From the cell containing the given text, extract its center point as [X, Y] coordinate. 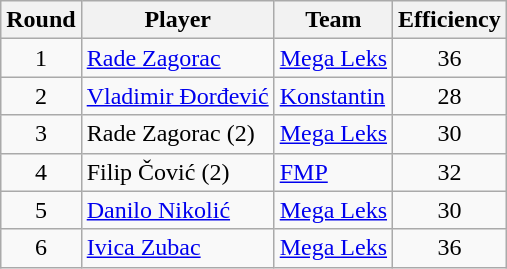
Filip Čović (2) [178, 172]
6 [41, 248]
Rade Zagorac (2) [178, 134]
1 [41, 58]
Konstantin [333, 96]
Ivica Zubac [178, 248]
28 [450, 96]
Rade Zagorac [178, 58]
4 [41, 172]
Vladimir Đorđević [178, 96]
Danilo Nikolić [178, 210]
Team [333, 20]
Round [41, 20]
2 [41, 96]
5 [41, 210]
3 [41, 134]
FMP [333, 172]
32 [450, 172]
Player [178, 20]
Efficiency [450, 20]
